Locate the cell with the specified text and output its (x, y) center coordinate. 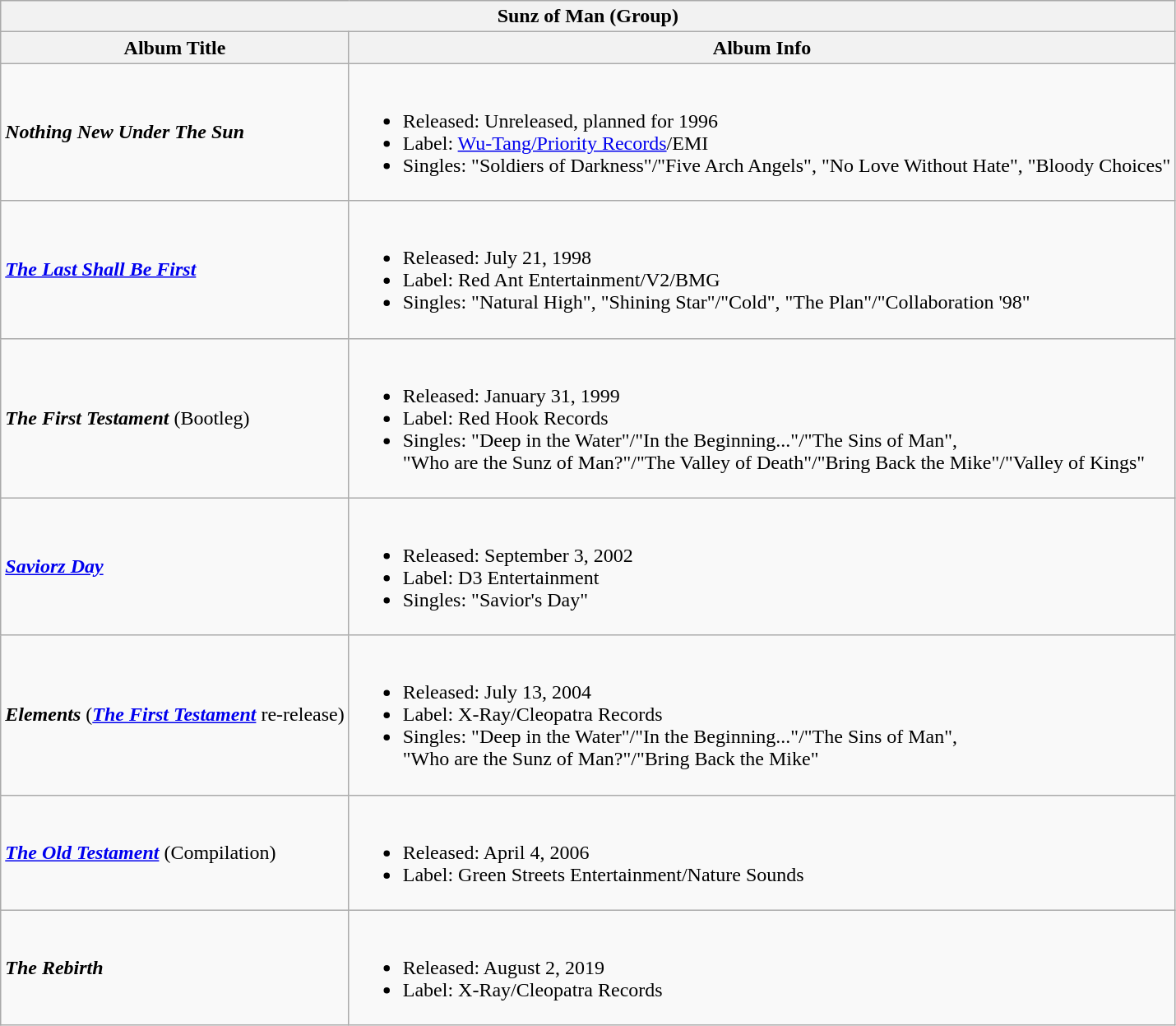
Released: September 3, 2002Label: D3 EntertainmentSingles: "Savior's Day" (762, 566)
The First Testament (Bootleg) (174, 418)
The Rebirth (174, 968)
Saviorz Day (174, 566)
The Last Shall Be First (174, 270)
The Old Testament (Compilation) (174, 852)
Album Info (762, 48)
Album Title (174, 48)
Released: August 2, 2019Label: X-Ray/Cleopatra Records (762, 968)
Nothing New Under The Sun (174, 132)
Sunz of Man (Group) (588, 16)
Released: April 4, 2006Label: Green Streets Entertainment/Nature Sounds (762, 852)
Elements (The First Testament re-release) (174, 715)
Released: July 21, 1998Label: Red Ant Entertainment/V2/BMGSingles: "Natural High", "Shining Star"/"Cold", "The Plan"/"Collaboration '98" (762, 270)
